Provide the [x, y] coordinate of the cell's center where the given text is located.  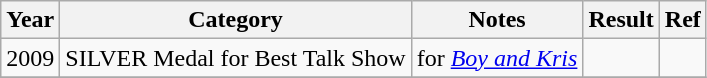
for Boy and Kris [497, 58]
Category [236, 20]
Result [621, 20]
Year [30, 20]
2009 [30, 58]
Ref [682, 20]
SILVER Medal for Best Talk Show [236, 58]
Notes [497, 20]
